Find where the given text appears and provide that cell's center as (X, Y) coordinate. 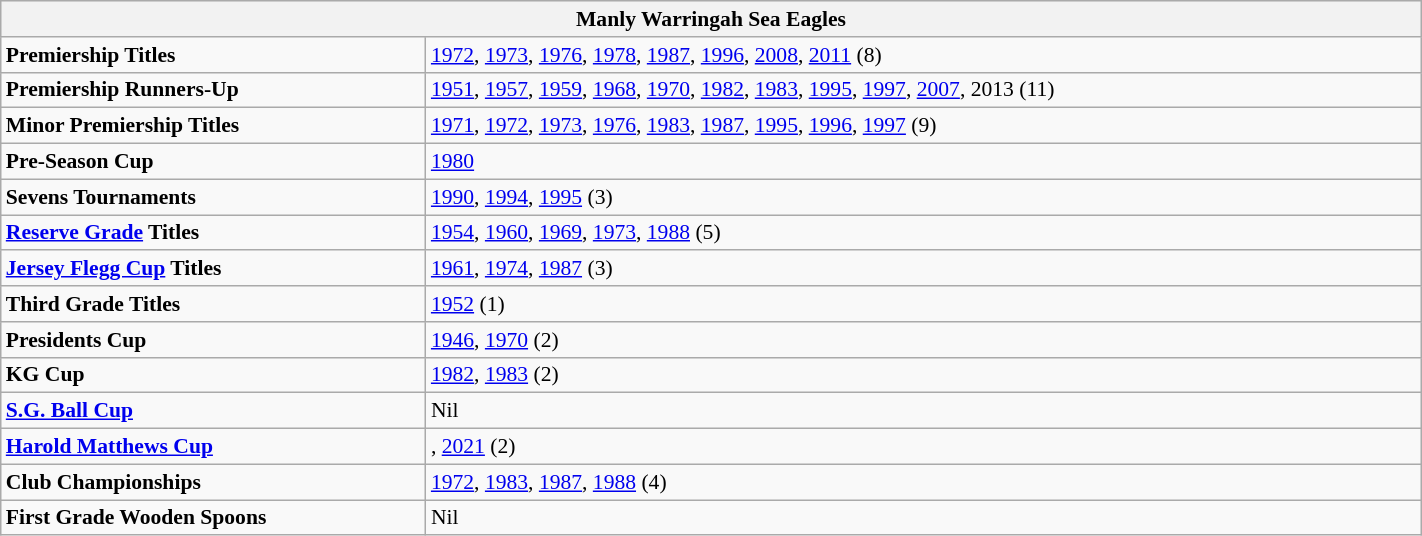
Minor Premiership Titles (214, 126)
1980 (924, 162)
Premiership Runners-Up (214, 90)
First Grade Wooden Spoons (214, 518)
Pre-Season Cup (214, 162)
1982, 1983 (2) (924, 375)
1990, 1994, 1995 (3) (924, 197)
1972, 1983, 1987, 1988 (4) (924, 482)
1961, 1974, 1987 (3) (924, 269)
1951, 1957, 1959, 1968, 1970, 1982, 1983, 1995, 1997, 2007, 2013 (11) (924, 90)
Club Championships (214, 482)
Third Grade Titles (214, 304)
Reserve Grade Titles (214, 233)
Premiership Titles (214, 55)
KG Cup (214, 375)
1946, 1970 (2) (924, 340)
1954, 1960, 1969, 1973, 1988 (5) (924, 233)
Sevens Tournaments (214, 197)
1971, 1972, 1973, 1976, 1983, 1987, 1995, 1996, 1997 (9) (924, 126)
1972, 1973, 1976, 1978, 1987, 1996, 2008, 2011 (8) (924, 55)
, 2021 (2) (924, 447)
Jersey Flegg Cup Titles (214, 269)
1952 (1) (924, 304)
Manly Warringah Sea Eagles (711, 19)
Harold Matthews Cup (214, 447)
S.G. Ball Cup (214, 411)
Presidents Cup (214, 340)
